Return (x, y) of the center of cell containing provided text 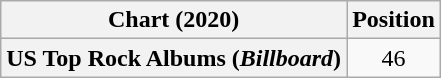
US Top Rock Albums (Billboard) (174, 58)
Position (394, 20)
Chart (2020) (174, 20)
46 (394, 58)
